Identify which cell holds the provided text, then report its (X, Y) central coordinate. 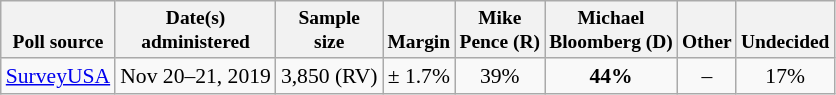
± 1.7% (419, 76)
44% (612, 76)
Poll source (58, 30)
– (706, 76)
17% (785, 76)
Date(s)administered (196, 30)
3,850 (RV) (330, 76)
SurveyUSA (58, 76)
39% (500, 76)
Margin (419, 30)
Undecided (785, 30)
MikePence (R) (500, 30)
Samplesize (330, 30)
MichaelBloomberg (D) (612, 30)
Nov 20–21, 2019 (196, 76)
Other (706, 30)
